For the text-containing cell, return its midpoint in (x, y) coordinate format. 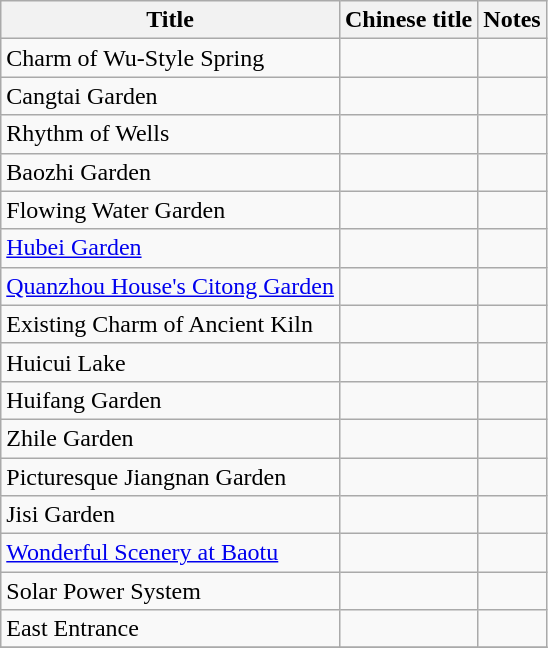
Baozhi Garden (170, 172)
Rhythm of Wells (170, 134)
Huicui Lake (170, 362)
Solar Power System (170, 591)
Hubei Garden (170, 248)
Quanzhou House's Citong Garden (170, 286)
Flowing Water Garden (170, 210)
Jisi Garden (170, 515)
Huifang Garden (170, 400)
Existing Charm of Ancient Kiln (170, 324)
Charm of Wu-Style Spring (170, 58)
Title (170, 20)
Picturesque Jiangnan Garden (170, 477)
East Entrance (170, 629)
Zhile Garden (170, 438)
Wonderful Scenery at Baotu (170, 553)
Cangtai Garden (170, 96)
Chinese title (408, 20)
Notes (512, 20)
